Return the (X, Y) coordinate for the center point of the cell that contains the specified text.  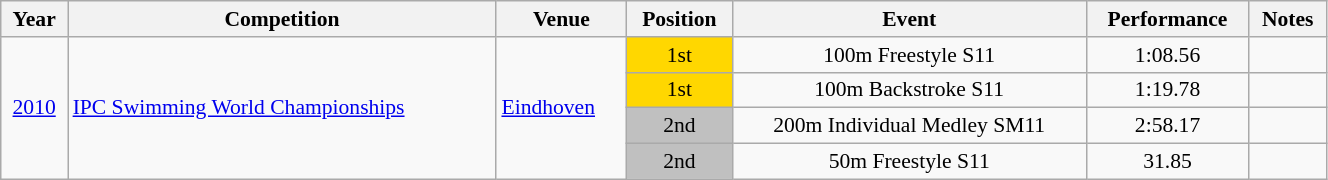
100m Backstroke S11 (909, 90)
Event (909, 19)
200m Individual Medley SM11 (909, 126)
1:08.56 (1168, 55)
2:58.17 (1168, 126)
Notes (1288, 19)
Competition (282, 19)
IPC Swimming World Championships (282, 108)
Venue (561, 19)
1:19.78 (1168, 90)
Eindhoven (561, 108)
Performance (1168, 19)
31.85 (1168, 162)
Year (34, 19)
Position (679, 19)
2010 (34, 108)
50m Freestyle S11 (909, 162)
100m Freestyle S11 (909, 55)
